Identify which cell holds the provided text, then report its (X, Y) central coordinate. 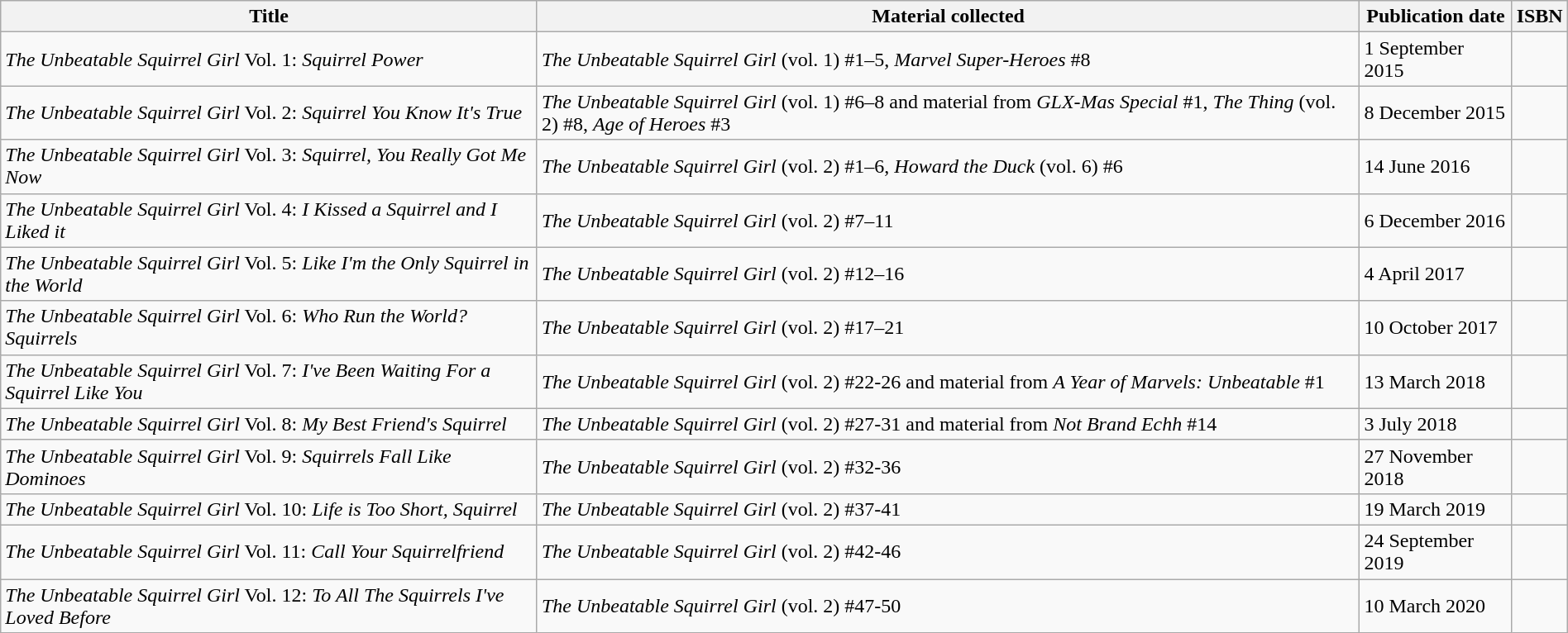
Publication date (1436, 17)
14 June 2016 (1436, 167)
The Unbeatable Squirrel Girl Vol. 10: Life is Too Short, Squirrel (270, 509)
The Unbeatable Squirrel Girl (vol. 1) #1–5, Marvel Super-Heroes #8 (948, 59)
10 October 2017 (1436, 327)
The Unbeatable Squirrel Girl (vol. 2) #27-31 and material from Not Brand Echh #14 (948, 424)
Title (270, 17)
24 September 2019 (1436, 552)
10 March 2020 (1436, 605)
The Unbeatable Squirrel Girl (vol. 2) #7–11 (948, 220)
3 July 2018 (1436, 424)
The Unbeatable Squirrel Girl (vol. 2) #37-41 (948, 509)
13 March 2018 (1436, 382)
The Unbeatable Squirrel Girl Vol. 5: Like I'm the Only Squirrel in the World (270, 274)
The Unbeatable Squirrel Girl (vol. 2) #17–21 (948, 327)
27 November 2018 (1436, 466)
The Unbeatable Squirrel Girl Vol. 4: I Kissed a Squirrel and I Liked it (270, 220)
The Unbeatable Squirrel Girl (vol. 2) #47-50 (948, 605)
8 December 2015 (1436, 112)
The Unbeatable Squirrel Girl Vol. 6: Who Run the World? Squirrels (270, 327)
The Unbeatable Squirrel Girl Vol. 3: Squirrel, You Really Got Me Now (270, 167)
The Unbeatable Squirrel Girl Vol. 2: Squirrel You Know It's True (270, 112)
The Unbeatable Squirrel Girl (vol. 2) #32-36 (948, 466)
4 April 2017 (1436, 274)
1 September 2015 (1436, 59)
ISBN (1540, 17)
Material collected (948, 17)
The Unbeatable Squirrel Girl Vol. 12: To All The Squirrels I've Loved Before (270, 605)
The Unbeatable Squirrel Girl (vol. 2) #22-26 and material from A Year of Marvels: Unbeatable #1 (948, 382)
The Unbeatable Squirrel Girl (vol. 1) #6–8 and material from GLX-Mas Special #1, The Thing (vol. 2) #8, Age of Heroes #3 (948, 112)
The Unbeatable Squirrel Girl Vol. 7: I've Been Waiting For a Squirrel Like You (270, 382)
The Unbeatable Squirrel Girl Vol. 1: Squirrel Power (270, 59)
The Unbeatable Squirrel Girl Vol. 9: Squirrels Fall Like Dominoes (270, 466)
The Unbeatable Squirrel Girl (vol. 2) #42-46 (948, 552)
6 December 2016 (1436, 220)
19 March 2019 (1436, 509)
The Unbeatable Squirrel Girl Vol. 11: Call Your Squirrelfriend (270, 552)
The Unbeatable Squirrel Girl (vol. 2) #12–16 (948, 274)
The Unbeatable Squirrel Girl (vol. 2) #1–6, Howard the Duck (vol. 6) #6 (948, 167)
The Unbeatable Squirrel Girl Vol. 8: My Best Friend's Squirrel (270, 424)
